For the text-containing cell, return its midpoint in (x, y) coordinate format. 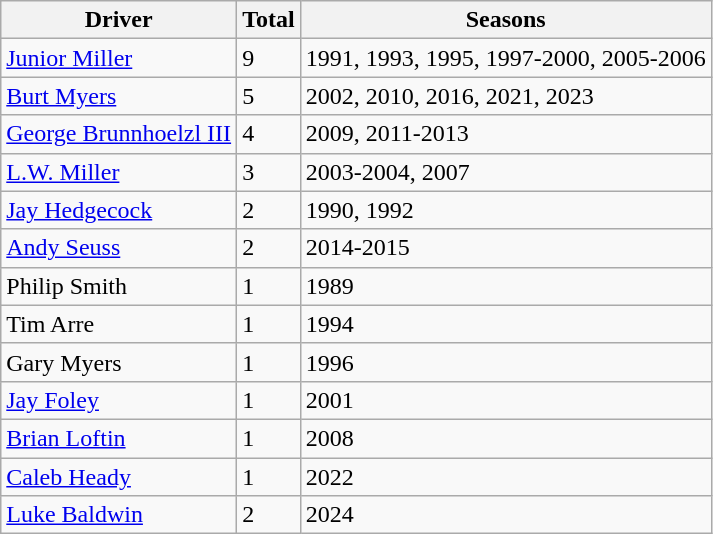
2003-2004, 2007 (506, 172)
Andy Seuss (119, 248)
2024 (506, 515)
Jay Hedgecock (119, 210)
Jay Foley (119, 400)
Luke Baldwin (119, 515)
1996 (506, 362)
1990, 1992 (506, 210)
3 (269, 172)
Burt Myers (119, 96)
2001 (506, 400)
2009, 2011-2013 (506, 134)
2002, 2010, 2016, 2021, 2023 (506, 96)
Brian Loftin (119, 438)
2014-2015 (506, 248)
Caleb Heady (119, 477)
Tim Arre (119, 324)
2022 (506, 477)
Total (269, 20)
Junior Miller (119, 58)
4 (269, 134)
Driver (119, 20)
Gary Myers (119, 362)
9 (269, 58)
1994 (506, 324)
George Brunnhoelzl III (119, 134)
L.W. Miller (119, 172)
5 (269, 96)
1991, 1993, 1995, 1997-2000, 2005-2006 (506, 58)
Seasons (506, 20)
Philip Smith (119, 286)
1989 (506, 286)
2008 (506, 438)
